Provide the (x, y) coordinate of the cell's center where the given text is located.  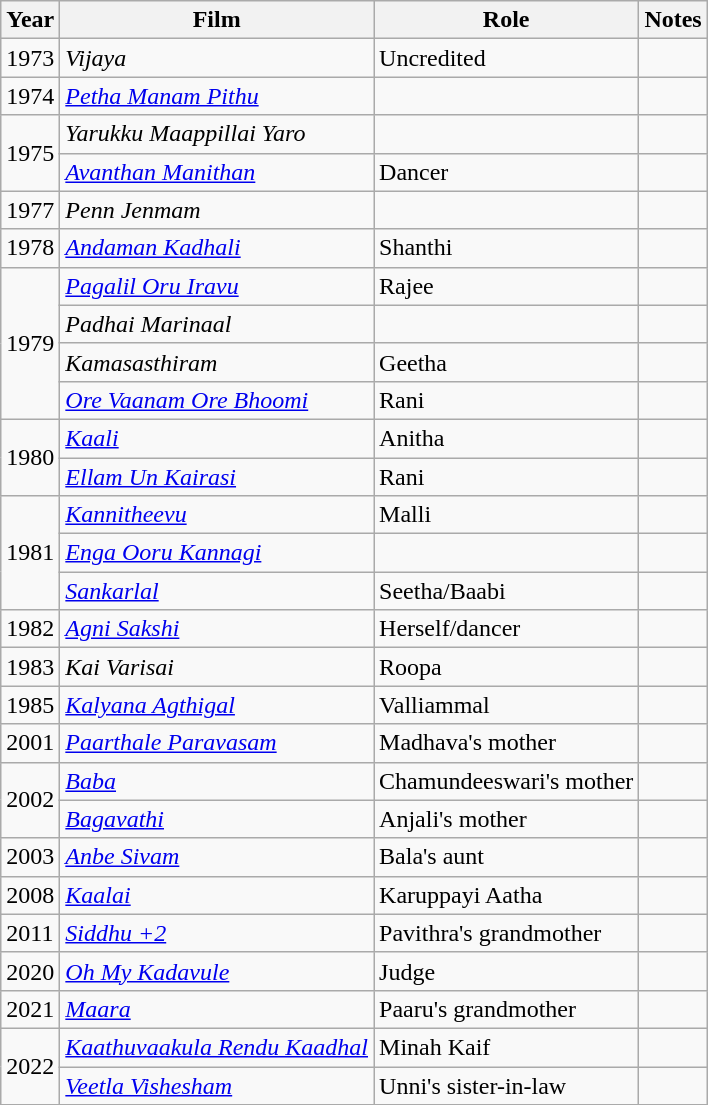
Judge (506, 971)
2022 (30, 1066)
1975 (30, 153)
1982 (30, 629)
Anjali's mother (506, 819)
Sankarlal (217, 591)
2008 (30, 895)
Maara (217, 1009)
Avanthan Manithan (217, 172)
Andaman Kadhali (217, 248)
Penn Jenmam (217, 210)
2021 (30, 1009)
2002 (30, 800)
Film (217, 20)
1983 (30, 667)
Valliammal (506, 705)
Kaali (217, 438)
Unni's sister-in-law (506, 1085)
2003 (30, 857)
Padhai Marinaal (217, 324)
Anitha (506, 438)
Kaathuvaakula Rendu Kaadhal (217, 1047)
Kamasasthiram (217, 362)
Chamundeeswari's mother (506, 781)
Kalyana Agthigal (217, 705)
Petha Manam Pithu (217, 96)
Role (506, 20)
Yarukku Maappillai Yaro (217, 134)
Bala's aunt (506, 857)
Agni Sakshi (217, 629)
1974 (30, 96)
Roopa (506, 667)
Seetha/Baabi (506, 591)
Herself/dancer (506, 629)
1980 (30, 457)
Siddhu +2 (217, 933)
2020 (30, 971)
Ore Vaanam Ore Bhoomi (217, 400)
1978 (30, 248)
Minah Kaif (506, 1047)
Kaalai (217, 895)
Pagalil Oru Iravu (217, 286)
Karuppayi Aatha (506, 895)
1977 (30, 210)
Notes (673, 20)
2011 (30, 933)
Geetha (506, 362)
Malli (506, 515)
Enga Ooru Kannagi (217, 553)
Veetla Vishesham (217, 1085)
Paaru's grandmother (506, 1009)
Dancer (506, 172)
2001 (30, 743)
1985 (30, 705)
Pavithra's grandmother (506, 933)
Madhava's mother (506, 743)
Uncredited (506, 58)
Paarthale Paravasam (217, 743)
Vijaya (217, 58)
Year (30, 20)
Rajee (506, 286)
Oh My Kadavule (217, 971)
Baba (217, 781)
Shanthi (506, 248)
Kai Varisai (217, 667)
1973 (30, 58)
Ellam Un Kairasi (217, 477)
Anbe Sivam (217, 857)
Bagavathi (217, 819)
Kannitheevu (217, 515)
1979 (30, 343)
1981 (30, 553)
